Output the [X, Y] coordinate of the center of the cell containing the given text.  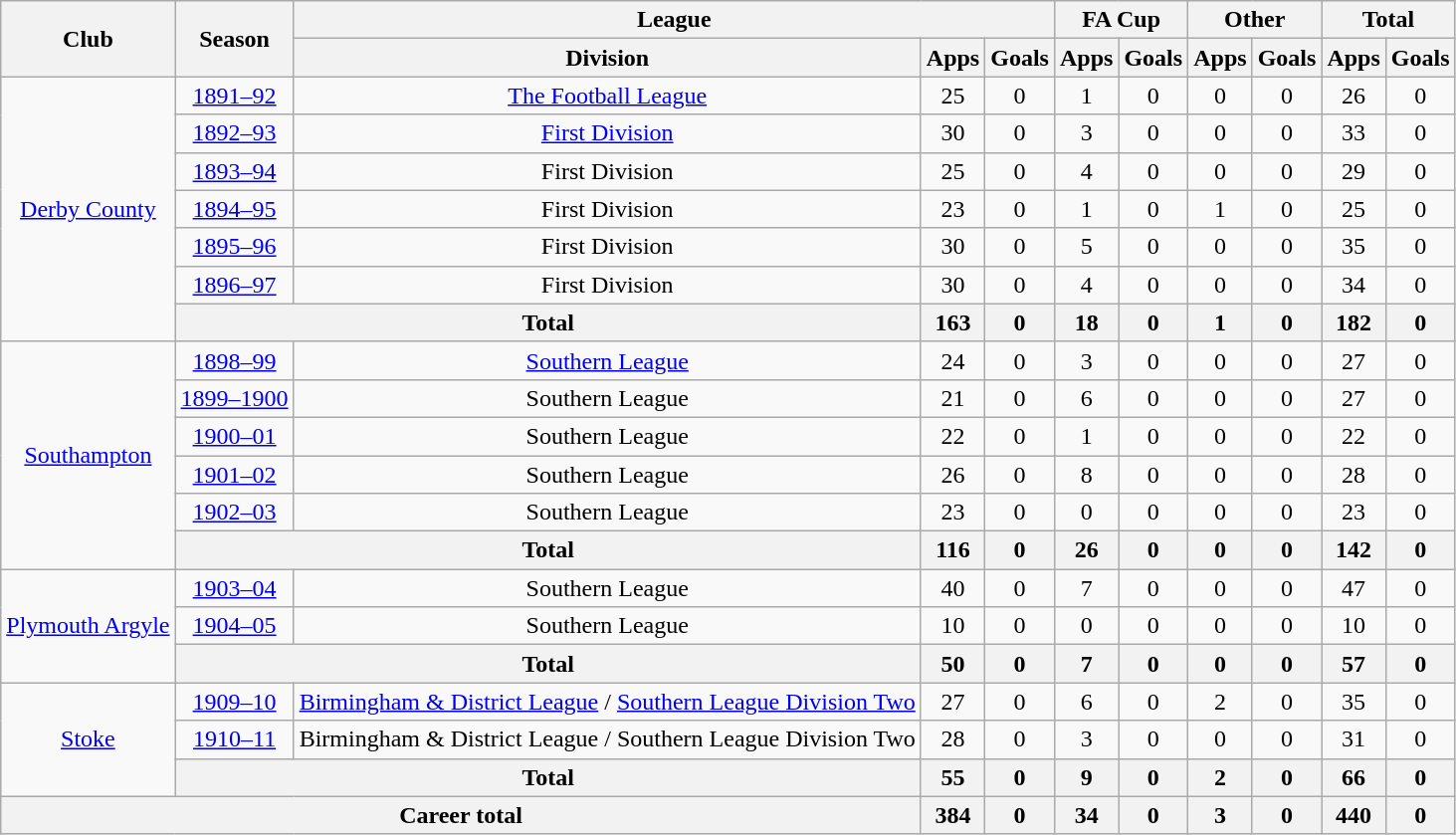
21 [952, 398]
440 [1353, 815]
1910–11 [235, 739]
55 [952, 777]
1893–94 [235, 171]
1904–05 [235, 626]
1891–92 [235, 96]
24 [952, 360]
47 [1353, 588]
9 [1086, 777]
40 [952, 588]
182 [1353, 322]
1909–10 [235, 702]
1894–95 [235, 209]
384 [952, 815]
33 [1353, 133]
1892–93 [235, 133]
163 [952, 322]
1900–01 [235, 436]
29 [1353, 171]
Southampton [88, 455]
57 [1353, 664]
1901–02 [235, 475]
Division [607, 58]
1899–1900 [235, 398]
Career total [462, 815]
Club [88, 39]
Plymouth Argyle [88, 626]
66 [1353, 777]
The Football League [607, 96]
1898–99 [235, 360]
Other [1255, 20]
1896–97 [235, 285]
Stoke [88, 739]
Season [235, 39]
116 [952, 550]
18 [1086, 322]
Derby County [88, 209]
5 [1086, 247]
League [674, 20]
1895–96 [235, 247]
1902–03 [235, 513]
31 [1353, 739]
50 [952, 664]
8 [1086, 475]
1903–04 [235, 588]
FA Cup [1121, 20]
142 [1353, 550]
